Find where the given text appears and provide that cell's center as [x, y] coordinate. 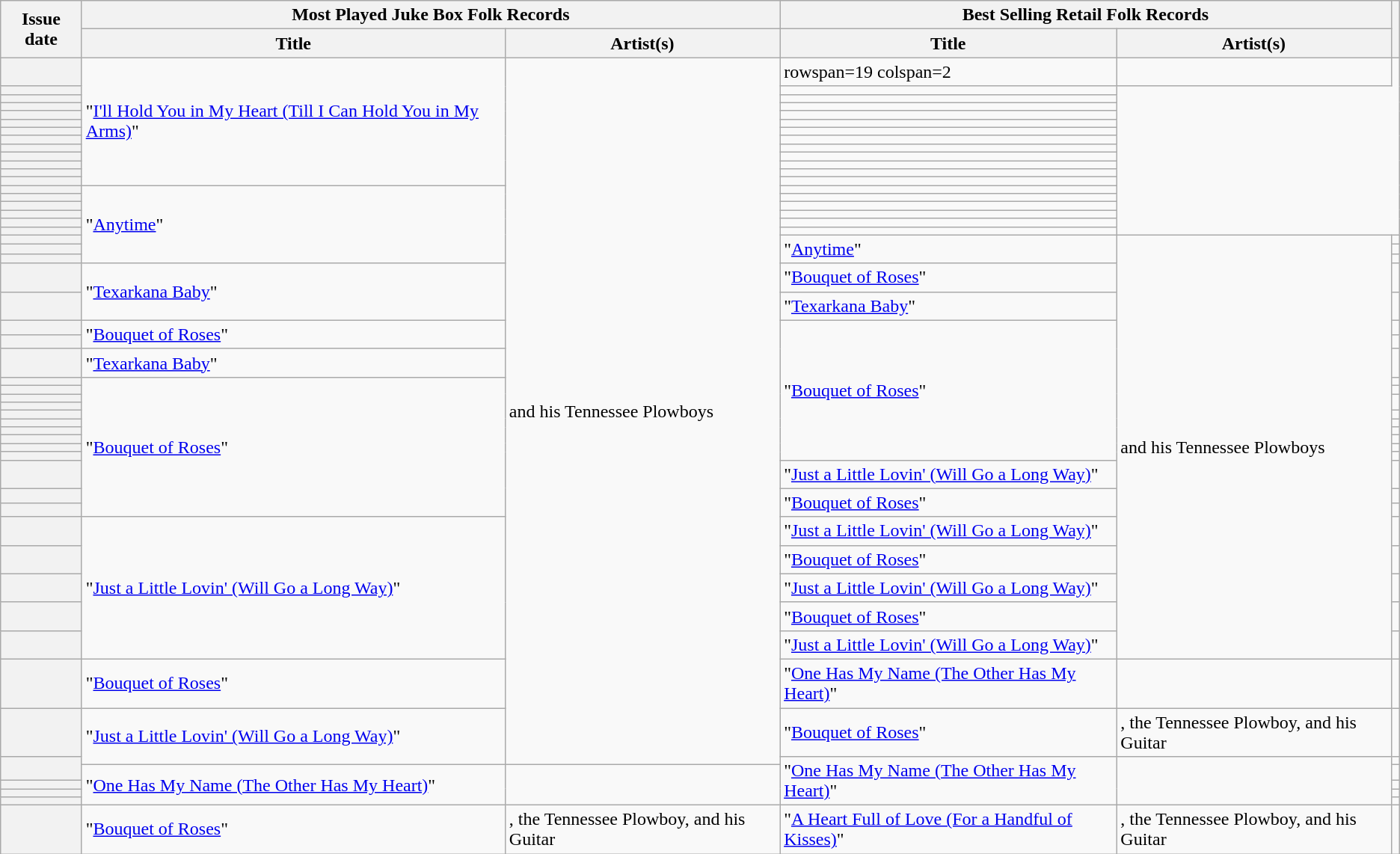
"A Heart Full of Love (For a Handful of Kisses)" [948, 830]
Most Played Juke Box Folk Records [431, 15]
rowspan=19 colspan=2 [948, 72]
Issue date [41, 29]
Best Selling Retail Folk Records [1086, 15]
"I'll Hold You in My Heart (Till I Can Hold You in My Arms)" [293, 121]
